Pinpoint the cell where the given text exists, returning its [X, Y] midpoint coordinate. 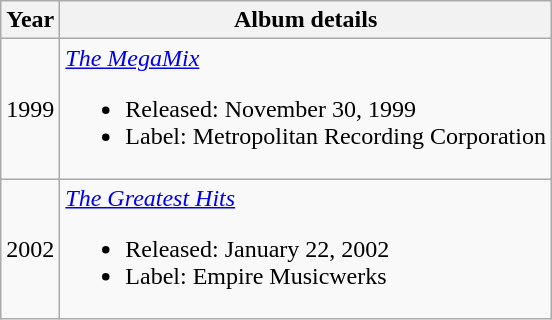
The Greatest HitsReleased: January 22, 2002Label: Empire Musicwerks [306, 249]
2002 [30, 249]
Album details [306, 20]
1999 [30, 109]
The MegaMixReleased: November 30, 1999Label: Metropolitan Recording Corporation [306, 109]
Year [30, 20]
